Identify which cell holds the provided text, then report its (X, Y) central coordinate. 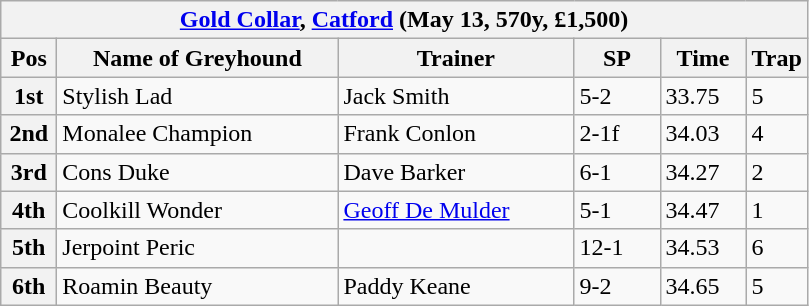
Cons Duke (198, 172)
Trap (776, 58)
4th (29, 210)
6 (776, 248)
6th (29, 286)
Monalee Champion (198, 134)
Trainer (456, 58)
34.47 (703, 210)
4 (776, 134)
2 (776, 172)
SP (617, 58)
Dave Barker (456, 172)
2-1f (617, 134)
5-1 (617, 210)
Pos (29, 58)
Geoff De Mulder (456, 210)
Gold Collar, Catford (May 13, 570y, £1,500) (404, 20)
Stylish Lad (198, 96)
3rd (29, 172)
34.53 (703, 248)
Coolkill Wonder (198, 210)
Roamin Beauty (198, 286)
5-2 (617, 96)
34.27 (703, 172)
1 (776, 210)
12-1 (617, 248)
Name of Greyhound (198, 58)
6-1 (617, 172)
Jack Smith (456, 96)
Paddy Keane (456, 286)
1st (29, 96)
2nd (29, 134)
Time (703, 58)
Frank Conlon (456, 134)
34.03 (703, 134)
34.65 (703, 286)
Jerpoint Peric (198, 248)
33.75 (703, 96)
5th (29, 248)
9-2 (617, 286)
